Search for the cell housing the specified text and yield its [x, y] center coordinate. 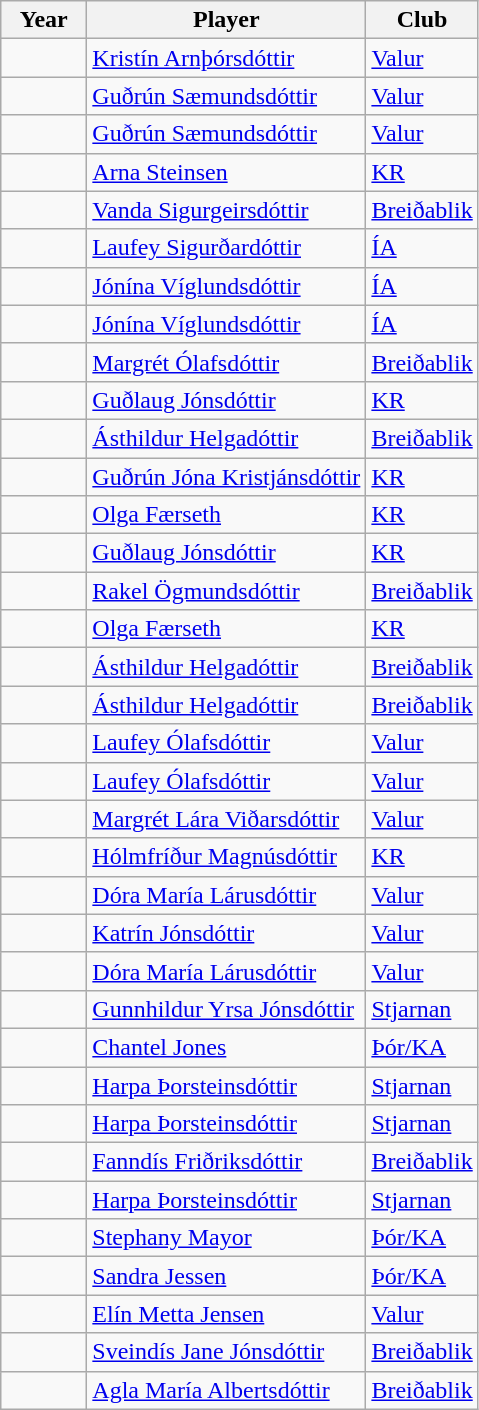
Hólmfríður Magnúsdóttir [226, 857]
Laufey Sigurðardóttir [226, 248]
Elín Metta Jensen [226, 1314]
Sandra Jessen [226, 1276]
Chantel Jones [226, 1047]
Player [226, 20]
Margrét Ólafsdóttir [226, 362]
Margrét Lára Viðarsdóttir [226, 819]
Fanndís Friðriksdóttir [226, 1162]
Gunnhildur Yrsa Jónsdóttir [226, 1009]
Rakel Ögmundsdóttir [226, 591]
Katrín Jónsdóttir [226, 933]
Sveindís Jane Jónsdóttir [226, 1352]
Vanda Sigurgeirsdóttir [226, 210]
Arna Steinsen [226, 172]
Stephany Mayor [226, 1238]
Guðrún Jóna Kristjánsdóttir [226, 477]
Kristín Arnþórsdóttir [226, 58]
Agla María Albertsdóttir [226, 1390]
Year [44, 20]
Club [422, 20]
